Extract the (X, Y) coordinate from the center of the cell holding the provided text.  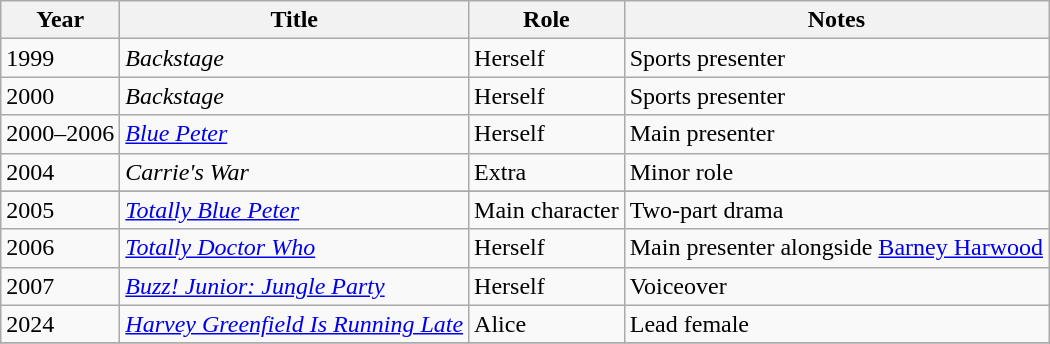
2007 (60, 286)
Two-part drama (836, 210)
Carrie's War (294, 172)
Extra (547, 172)
Minor role (836, 172)
Title (294, 20)
Notes (836, 20)
Totally Doctor Who (294, 248)
2024 (60, 324)
2000 (60, 96)
Alice (547, 324)
Role (547, 20)
2006 (60, 248)
2004 (60, 172)
Year (60, 20)
2005 (60, 210)
Main character (547, 210)
Voiceover (836, 286)
1999 (60, 58)
Totally Blue Peter (294, 210)
Main presenter alongside Barney Harwood (836, 248)
Buzz! Junior: Jungle Party (294, 286)
Harvey Greenfield Is Running Late (294, 324)
2000–2006 (60, 134)
Blue Peter (294, 134)
Lead female (836, 324)
Main presenter (836, 134)
